Capture the cell that displays the provided text and extract its (X, Y) central coordinate. 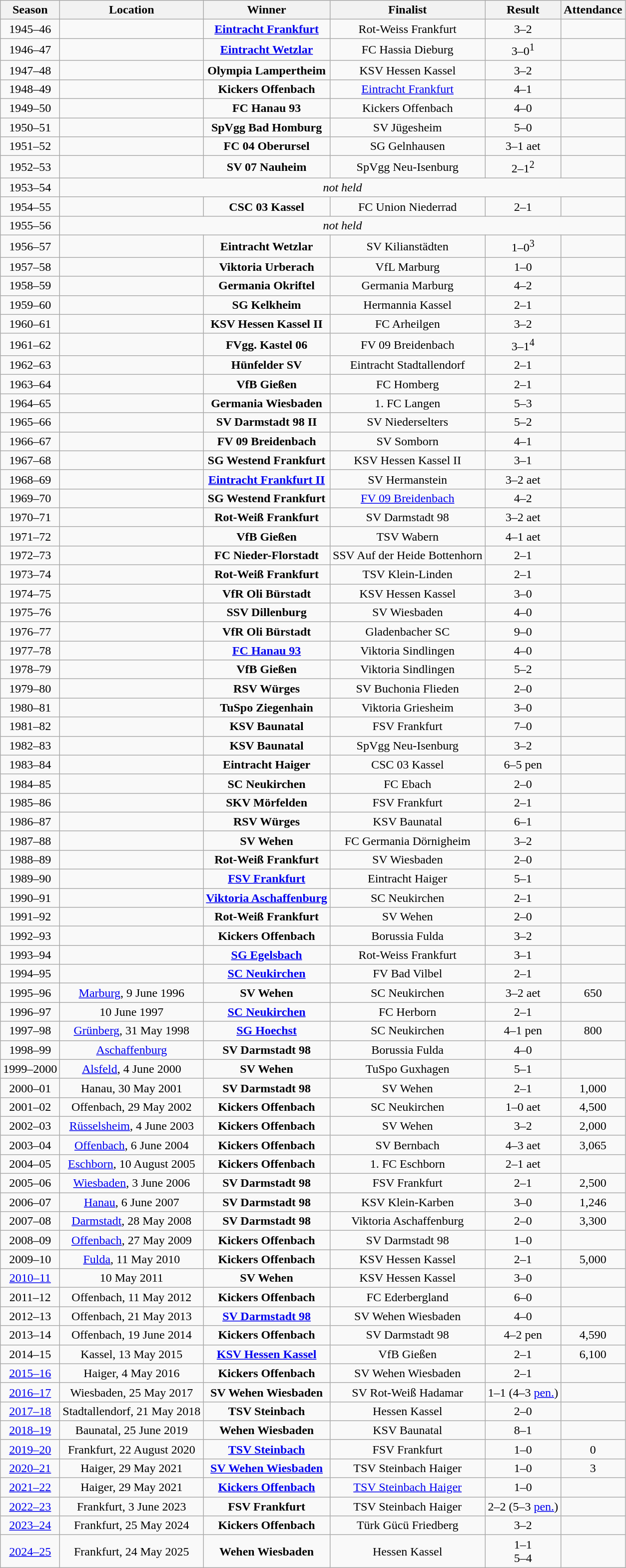
2000–01 (30, 1088)
1946–47 (30, 50)
1963–64 (30, 384)
2023–24 (30, 1526)
4–2 pen (523, 1335)
TSV Wabern (408, 536)
2–12 (523, 167)
SV Kilianstädten (408, 246)
2024–25 (30, 1551)
6,100 (593, 1354)
1997–98 (30, 1031)
1970–71 (30, 517)
SSV Dillenburg (267, 613)
Location (132, 10)
4–1 pen (523, 1031)
1950–51 (30, 127)
2,500 (593, 1183)
Gladenbacher SC (408, 632)
TuSpo Ziegenhain (267, 708)
1975–76 (30, 613)
1969–70 (30, 498)
Wiesbaden, 3 June 2006 (132, 1183)
1987–88 (30, 840)
1–03 (523, 246)
KSV Klein-Karben (408, 1202)
1966–67 (30, 441)
Eschborn, 10 August 2005 (132, 1164)
1. FC Eschborn (408, 1164)
2–1 aet (523, 1164)
SG Egelsbach (267, 955)
FC Herborn (408, 1012)
SG Kelkheim (267, 305)
Frankfurt, 25 May 2024 (132, 1526)
1954–55 (30, 206)
Hünfelder SV (267, 365)
2001–02 (30, 1107)
6–0 (523, 1297)
1973–74 (30, 575)
FC Nieder-Florstadt (267, 555)
SV Niederselters (408, 422)
1–1 5–4 (523, 1551)
2016–17 (30, 1392)
1993–94 (30, 955)
1995–96 (30, 993)
1980–81 (30, 708)
2010–11 (30, 1278)
5–0 (523, 127)
2007–08 (30, 1221)
7–0 (523, 727)
2020–21 (30, 1468)
10 June 1997 (132, 1012)
1974–75 (30, 594)
2014–15 (30, 1354)
1945–46 (30, 29)
Hanau, 6 June 2007 (132, 1202)
SSV Auf der Heide Bottenhorn (408, 555)
1968–69 (30, 479)
Hanau, 30 May 2001 (132, 1088)
TuSpo Guxhagen (408, 1069)
Olympia Lampertheim (267, 70)
1979–80 (30, 689)
Offenbach, 29 May 2002 (132, 1107)
1978–79 (30, 670)
Result (523, 10)
2022–23 (30, 1507)
Baunatal, 25 June 2019 (132, 1430)
2005–06 (30, 1183)
Fulda, 11 May 2010 (132, 1259)
Marburg, 9 June 1996 (132, 993)
2019–20 (30, 1449)
FC Union Niederrad (408, 206)
FC 04 Oberursel (267, 146)
1972–73 (30, 555)
1990–91 (30, 898)
1–0 aet (523, 1107)
2011–12 (30, 1297)
2004–05 (30, 1164)
8–1 (523, 1430)
Hermannia Kassel (408, 305)
3–14 (523, 345)
650 (593, 993)
1983–84 (30, 765)
Season (30, 10)
Kassel, 13 May 2015 (132, 1354)
Alsfeld, 4 June 2000 (132, 1069)
2003–04 (30, 1145)
1982–83 (30, 746)
Offenbach, 27 May 2009 (132, 1240)
3 (593, 1468)
Stadtallendorf, 21 May 2018 (132, 1411)
1955–56 (30, 225)
Darmstadt, 28 May 2008 (132, 1221)
3–1 aet (523, 146)
1991–92 (30, 917)
FC Germania Dörnigheim (408, 840)
0 (593, 1449)
6–1 (523, 821)
2–2 (5–3 pen.) (523, 1507)
FV Bad Vilbel (408, 974)
2002–03 (30, 1126)
2009–10 (30, 1259)
Germania Marburg (408, 286)
2006–07 (30, 1202)
1964–65 (30, 403)
Grünberg, 31 May 1998 (132, 1031)
Offenbach, 6 June 2004 (132, 1145)
4,590 (593, 1335)
1992–93 (30, 936)
Frankfurt, 22 August 2020 (132, 1449)
4–1 aet (523, 536)
SV Jügesheim (408, 127)
SV 07 Nauheim (267, 167)
9–0 (523, 632)
1959–60 (30, 305)
1960–61 (30, 324)
FC Ederbergland (408, 1297)
Rüsselsheim, 4 June 2003 (132, 1126)
Viktoria Urberach (267, 267)
1951–52 (30, 146)
2015–16 (30, 1373)
5,000 (593, 1259)
FVgg. Kastel 06 (267, 345)
1962–63 (30, 365)
Aschaffenburg (132, 1050)
SV Buchonia Flieden (408, 689)
1,000 (593, 1088)
2021–22 (30, 1488)
FC Ebach (408, 784)
Offenbach, 21 May 2013 (132, 1316)
1996–97 (30, 1012)
2008–09 (30, 1240)
1965–66 (30, 422)
4–3 aet (523, 1145)
1998–99 (30, 1050)
1952–53 (30, 167)
SG Gelnhausen (408, 146)
1948–49 (30, 89)
4,500 (593, 1107)
3,300 (593, 1221)
SV Rot-Weiß Hadamar (408, 1392)
2013–14 (30, 1335)
1957–58 (30, 267)
SV Hermanstein (408, 479)
1949–50 (30, 108)
2017–18 (30, 1411)
SV Darmstadt 98 II (267, 422)
VfL Marburg (408, 267)
2012–13 (30, 1316)
3–01 (523, 50)
3,065 (593, 1145)
1986–87 (30, 821)
Germania Okriftel (267, 286)
2,000 (593, 1126)
6–5 pen (523, 765)
1984–85 (30, 784)
1994–95 (30, 974)
1971–72 (30, 536)
Germania Wiesbaden (267, 403)
1967–68 (30, 460)
Offenbach, 11 May 2012 (132, 1297)
1–1 (4–3 pen.) (523, 1392)
Eintracht Frankfurt II (267, 479)
1976–77 (30, 632)
10 May 2011 (132, 1278)
1. FC Langen (408, 403)
TSV Klein-Linden (408, 575)
1999–2000 (30, 1069)
1988–89 (30, 859)
1961–62 (30, 345)
SV Bernbach (408, 1145)
1958–59 (30, 286)
SV Somborn (408, 441)
FC Arheilgen (408, 324)
Wiesbaden, 25 May 2017 (132, 1392)
FC Hassia Dieburg (408, 50)
2018–19 (30, 1430)
Frankfurt, 3 June 2023 (132, 1507)
FC Homberg (408, 384)
SKV Mörfelden (267, 802)
Viktoria Griesheim (408, 708)
Offenbach, 19 June 2014 (132, 1335)
Türk Gücü Friedberg (408, 1526)
Winner (267, 10)
Finalist (408, 10)
800 (593, 1031)
Frankfurt, 24 May 2025 (132, 1551)
1981–82 (30, 727)
1956–57 (30, 246)
1985–86 (30, 802)
1953–54 (30, 187)
SG Hoechst (267, 1031)
5–3 (523, 403)
1,246 (593, 1202)
Eintracht Stadtallendorf (408, 365)
1989–90 (30, 879)
1947–48 (30, 70)
SpVgg Bad Homburg (267, 127)
Haiger, 4 May 2016 (132, 1373)
1977–78 (30, 651)
Attendance (593, 10)
